From the cell containing the given text, extract its center point as [x, y] coordinate. 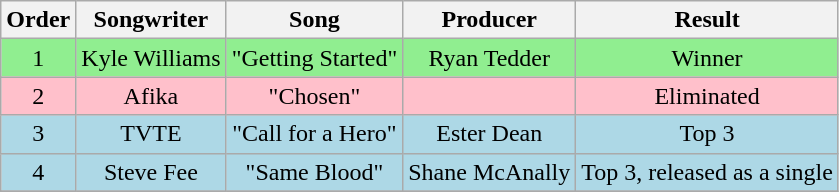
Steve Fee [151, 172]
2 [38, 96]
Top 3, released as a single [708, 172]
1 [38, 58]
Afika [151, 96]
Kyle Williams [151, 58]
Winner [708, 58]
TVTE [151, 134]
Top 3 [708, 134]
Songwriter [151, 20]
Song [314, 20]
Ester Dean [490, 134]
Shane McAnally [490, 172]
3 [38, 134]
"Chosen" [314, 96]
Result [708, 20]
"Getting Started" [314, 58]
"Same Blood" [314, 172]
4 [38, 172]
Eliminated [708, 96]
Producer [490, 20]
Order [38, 20]
Ryan Tedder [490, 58]
"Call for a Hero" [314, 134]
